Locate the cell with the specified text and output its (X, Y) center coordinate. 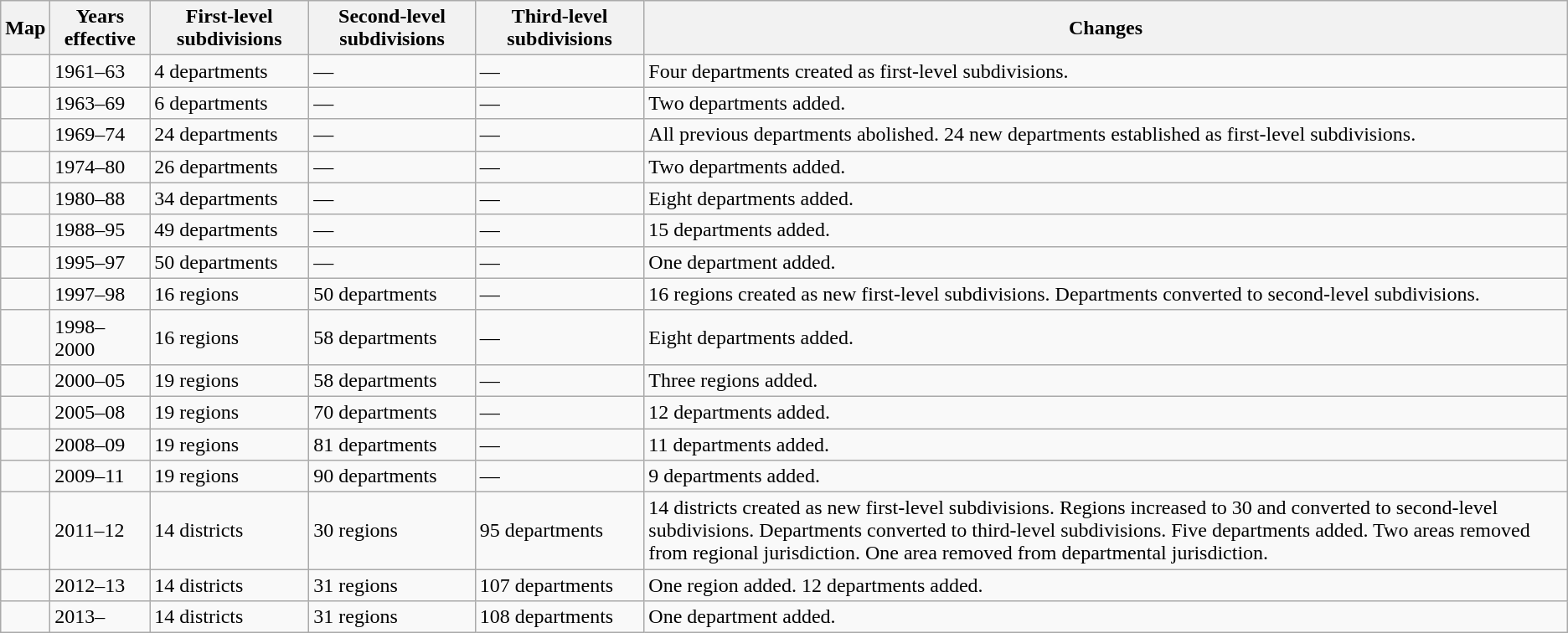
2000–05 (101, 380)
1969–74 (101, 135)
Four departments created as first-level subdivisions. (1106, 71)
Three regions added. (1106, 380)
1997–98 (101, 294)
Changes (1106, 28)
Second-level subdivisions (392, 28)
49 departments (230, 230)
70 departments (392, 412)
30 regions (392, 531)
1974–80 (101, 167)
1961–63 (101, 71)
9 departments added. (1106, 476)
81 departments (392, 445)
26 departments (230, 167)
One region added. 12 departments added. (1106, 585)
Years effective (101, 28)
2011–12 (101, 531)
11 departments added. (1106, 445)
4 departments (230, 71)
1995–97 (101, 262)
107 departments (560, 585)
1998–2000 (101, 337)
2005–08 (101, 412)
16 regions created as new first-level subdivisions. Departments converted to second-level subdivisions. (1106, 294)
Third-level subdivisions (560, 28)
1963–69 (101, 103)
6 departments (230, 103)
15 departments added. (1106, 230)
108 departments (560, 617)
34 departments (230, 198)
Map (25, 28)
2009–11 (101, 476)
95 departments (560, 531)
1980–88 (101, 198)
1988–95 (101, 230)
All previous departments abolished. 24 new departments established as first-level subdivisions. (1106, 135)
12 departments added. (1106, 412)
24 departments (230, 135)
2008–09 (101, 445)
2013– (101, 617)
90 departments (392, 476)
First-level subdivisions (230, 28)
2012–13 (101, 585)
